For the text-containing cell, return its midpoint in [x, y] coordinate format. 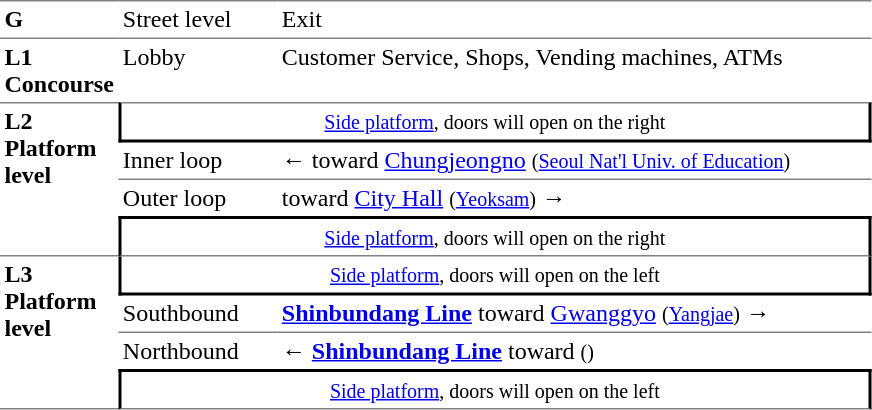
Shinbundang Line toward Gwanggyo (Yangjae) → [574, 314]
Exit [574, 19]
Street level [198, 19]
← Shinbundang Line toward () [574, 351]
Customer Service, Shops, Vending machines, ATMs [574, 70]
L3Platform level [59, 332]
toward City Hall (Yeoksam) → [574, 198]
Northbound [198, 351]
Inner loop [198, 161]
Southbound [198, 314]
Outer loop [198, 198]
← toward Chungjeongno (Seoul Nat'l Univ. of Education) [574, 161]
Lobby [198, 70]
G [59, 19]
L1Concourse [59, 70]
L2Platform level [59, 179]
